Locate the cell with the specified text and output its (X, Y) center coordinate. 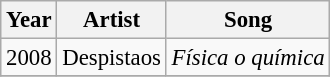
Year (29, 20)
2008 (29, 58)
Song (248, 20)
Despistaos (112, 58)
Física o química (248, 58)
Artist (112, 20)
